Scan for the cell matching the given text and deliver its [x, y] coordinate at center. 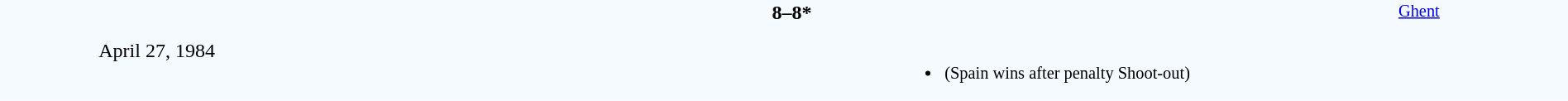
Ghent [1419, 50]
8–8* [791, 12]
April 27, 1984 [157, 50]
(Spain wins after penalty Shoot-out) [1082, 63]
